Locate the cell with the specified text and output its [x, y] center coordinate. 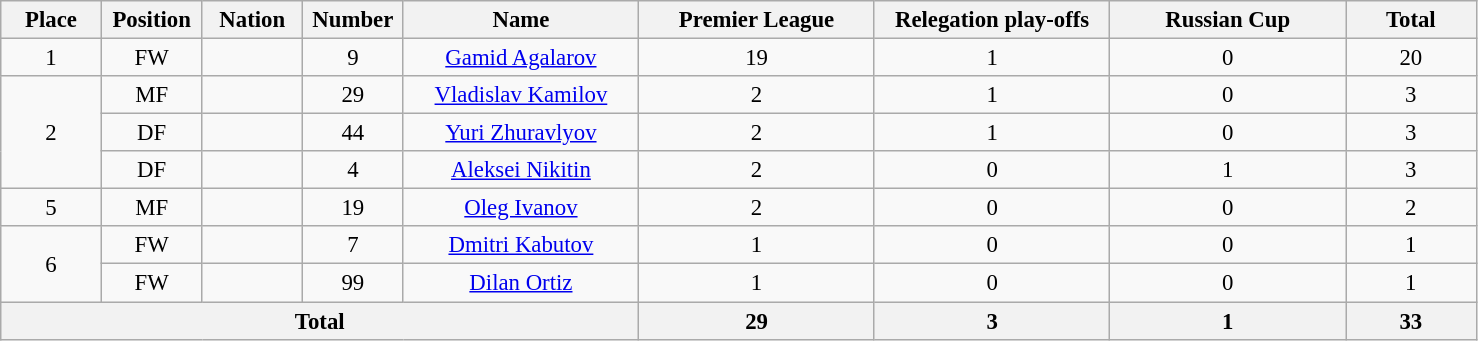
Premier League [757, 20]
33 [1412, 321]
Dmitri Kabutov [521, 245]
Place [52, 20]
5 [52, 208]
Vladislav Kamilov [521, 95]
6 [52, 264]
Dilan Ortiz [521, 283]
Relegation play-offs [992, 20]
Yuri Zhuravlyov [521, 133]
99 [354, 283]
20 [1412, 58]
Name [521, 20]
Aleksei Nikitin [521, 170]
7 [354, 245]
Russian Cup [1228, 20]
Number [354, 20]
Position [152, 20]
44 [354, 133]
Nation [252, 20]
Oleg Ivanov [521, 208]
9 [354, 58]
Gamid Agalarov [521, 58]
4 [354, 170]
